Search for the cell housing the specified text and yield its [X, Y] center coordinate. 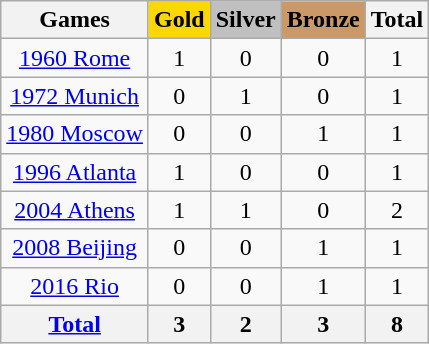
2008 Beijing [75, 248]
2016 Rio [75, 286]
Games [75, 20]
1972 Munich [75, 96]
8 [397, 324]
1996 Atlanta [75, 172]
Silver [246, 20]
Gold [179, 20]
2004 Athens [75, 210]
1980 Moscow [75, 134]
1960 Rome [75, 58]
Bronze [323, 20]
